Detect which cell encompasses the target text, then output its (x, y) center coordinate. 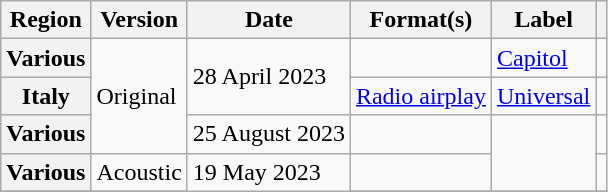
Original (139, 96)
28 April 2023 (268, 77)
Acoustic (139, 172)
Date (268, 20)
Label (543, 20)
Format(s) (420, 20)
Italy (46, 96)
Capitol (543, 58)
Radio airplay (420, 96)
19 May 2023 (268, 172)
Universal (543, 96)
25 August 2023 (268, 134)
Version (139, 20)
Region (46, 20)
